Identify which cell holds the provided text, then report its [x, y] central coordinate. 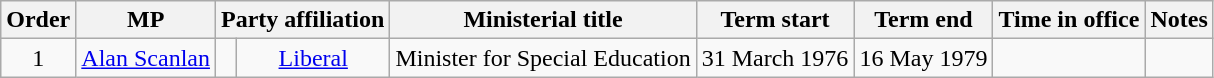
Liberal [314, 58]
Order [38, 20]
MP [146, 20]
Ministerial title [543, 20]
16 May 1979 [924, 58]
Term start [775, 20]
Notes [1179, 20]
Time in office [1069, 20]
Party affiliation [302, 20]
Minister for Special Education [543, 58]
Alan Scanlan [146, 58]
Term end [924, 20]
31 March 1976 [775, 58]
1 [38, 58]
